Extract the [x, y] coordinate from the center of the cell holding the provided text.  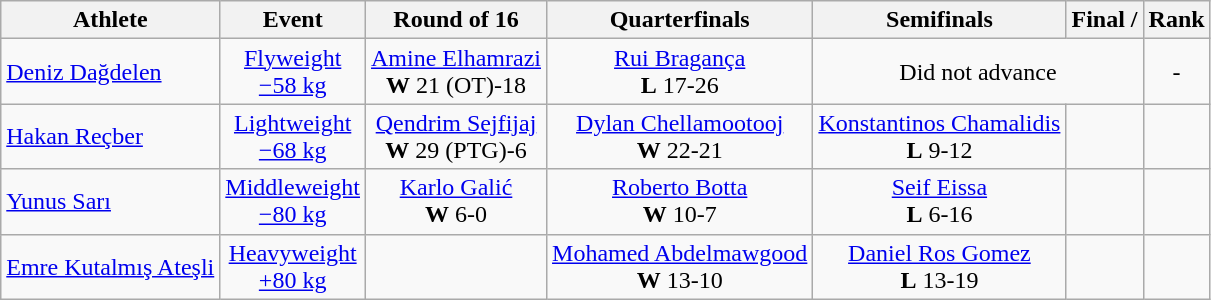
Amine ElhamraziW 21 (OT)-18 [456, 72]
Athlete [110, 20]
Seif EissaL 6-16 [940, 202]
Qendrim SejfijajW 29 (PTG)-6 [456, 136]
Daniel Ros GomezL 13-19 [940, 266]
Roberto BottaW 10-7 [680, 202]
Yunus Sarı [110, 202]
- [1176, 72]
Karlo GalićW 6-0 [456, 202]
Mohamed AbdelmawgoodW 13-10 [680, 266]
Rank [1176, 20]
Middleweight−80 kg [293, 202]
Semifinals [940, 20]
Rui BragançaL 17-26 [680, 72]
Heavyweight +80 kg [293, 266]
Hakan Reçber [110, 136]
Round of 16 [456, 20]
Event [293, 20]
Konstantinos ChamalidisL 9-12 [940, 136]
Quarterfinals [680, 20]
Emre Kutalmış Ateşli [110, 266]
Final / [1104, 20]
Deniz Dağdelen [110, 72]
Dylan ChellamootoojW 22-21 [680, 136]
Did not advance [978, 72]
Lightweight−68 kg [293, 136]
Flyweight−58 kg [293, 72]
